Identify which cell holds the provided text, then report its [X, Y] central coordinate. 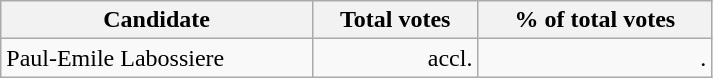
Paul-Emile Labossiere [157, 58]
accl. [396, 58]
Total votes [396, 20]
% of total votes [595, 20]
. [595, 58]
Candidate [157, 20]
